Detect which cell encompasses the target text, then output its (x, y) center coordinate. 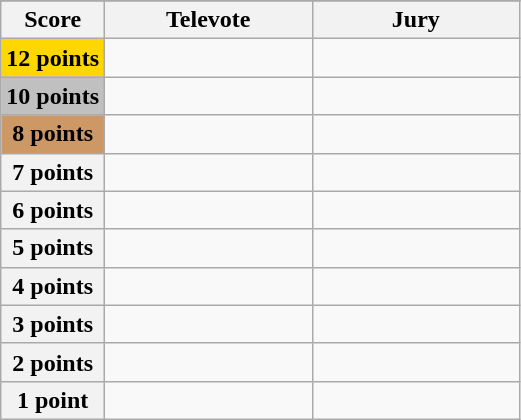
Jury (416, 20)
7 points (53, 172)
8 points (53, 134)
6 points (53, 210)
2 points (53, 362)
Televote (209, 20)
1 point (53, 400)
4 points (53, 286)
Score (53, 20)
12 points (53, 58)
3 points (53, 324)
5 points (53, 248)
10 points (53, 96)
